From the cell containing the given text, extract its center point as (X, Y) coordinate. 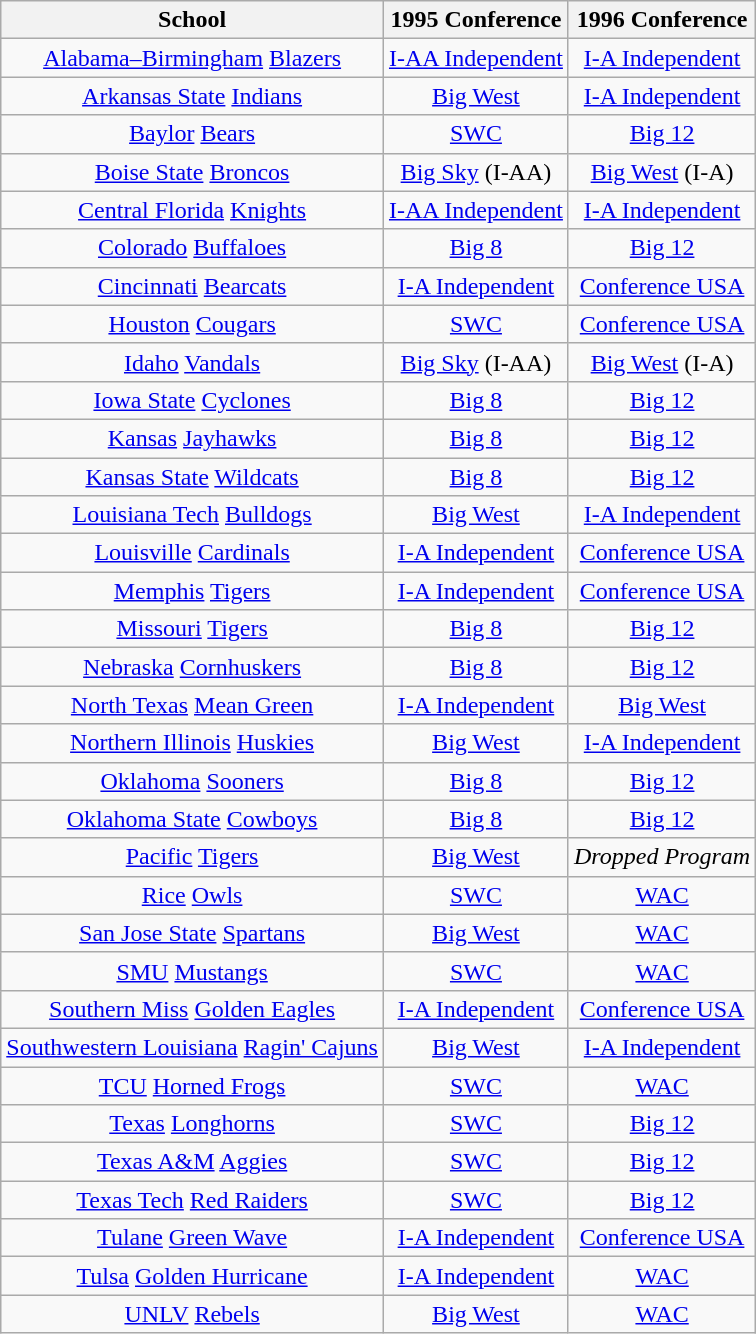
Memphis Tigers (192, 591)
Oklahoma State Cowboys (192, 819)
Pacific Tigers (192, 857)
Houston Cougars (192, 324)
Arkansas State Indians (192, 96)
Nebraska Cornhuskers (192, 667)
Alabama–Birmingham Blazers (192, 58)
1996 Conference (662, 20)
Texas Tech Red Raiders (192, 1200)
Central Florida Knights (192, 210)
Southwestern Louisiana Ragin' Cajuns (192, 1047)
UNLV Rebels (192, 1314)
Cincinnati Bearcats (192, 286)
Baylor Bears (192, 134)
School (192, 20)
Texas Longhorns (192, 1124)
Oklahoma Sooners (192, 781)
Iowa State Cyclones (192, 400)
TCU Horned Frogs (192, 1085)
Louisiana Tech Bulldogs (192, 515)
Tulane Green Wave (192, 1238)
Northern Illinois Huskies (192, 743)
Dropped Program (662, 857)
San Jose State Spartans (192, 933)
Texas A&M Aggies (192, 1162)
SMU Mustangs (192, 971)
Kansas State Wildcats (192, 477)
Rice Owls (192, 895)
Colorado Buffaloes (192, 248)
Louisville Cardinals (192, 553)
North Texas Mean Green (192, 705)
Boise State Broncos (192, 172)
Tulsa Golden Hurricane (192, 1276)
1995 Conference (476, 20)
Idaho Vandals (192, 362)
Southern Miss Golden Eagles (192, 1009)
Kansas Jayhawks (192, 438)
Missouri Tigers (192, 629)
